Determine the [x, y] coordinate at the center of the cell enclosing the given text.  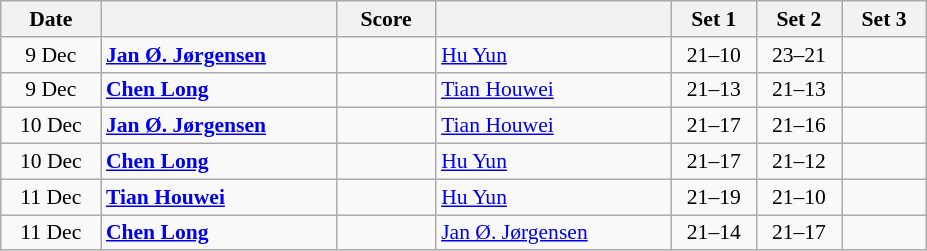
21–16 [798, 126]
Set 2 [798, 19]
23–21 [798, 55]
Score [386, 19]
21–19 [714, 197]
21–14 [714, 233]
21–12 [798, 162]
Date [51, 19]
Set 1 [714, 19]
Set 3 [884, 19]
